From the cell containing the given text, extract its center point as [x, y] coordinate. 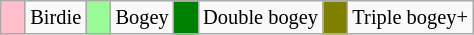
Double bogey [260, 17]
Bogey [142, 17]
Triple bogey+ [410, 17]
Birdie [56, 17]
